Pinpoint the cell where the given text exists, returning its [x, y] midpoint coordinate. 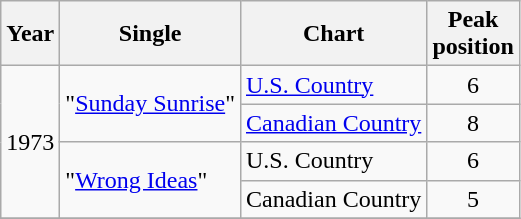
Chart [333, 34]
"Wrong Ideas" [150, 180]
"Sunday Sunrise" [150, 104]
Peakposition [473, 34]
Single [150, 34]
8 [473, 123]
5 [473, 199]
Year [30, 34]
1973 [30, 142]
